Scan for the cell matching the given text and deliver its (X, Y) coordinate at center. 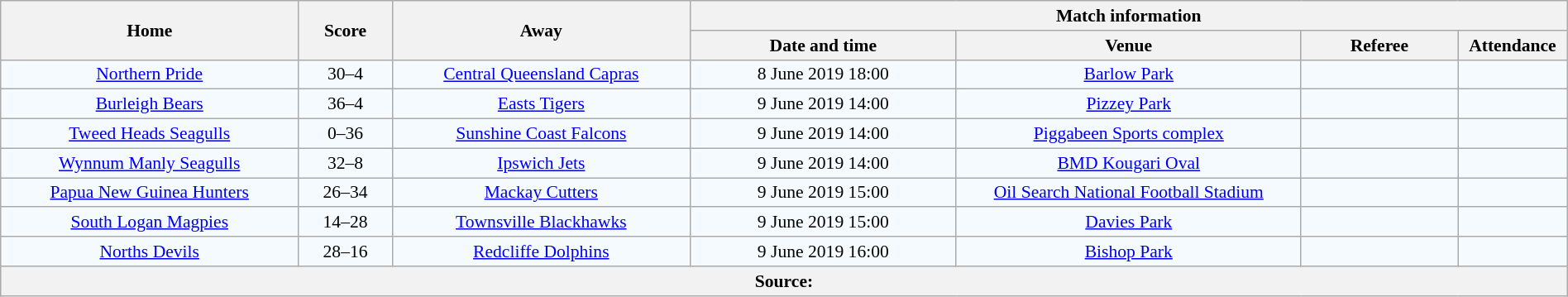
9 June 2019 16:00 (823, 251)
Davies Park (1128, 223)
Mackay Cutters (541, 193)
Match information (1128, 16)
Away (541, 30)
Barlow Park (1128, 74)
Piggabeen Sports complex (1128, 134)
Easts Tigers (541, 104)
Source: (784, 281)
36–4 (346, 104)
Townsville Blackhawks (541, 223)
Score (346, 30)
Tweed Heads Seagulls (150, 134)
Bishop Park (1128, 251)
BMD Kougari Oval (1128, 163)
Attendance (1513, 46)
14–28 (346, 223)
26–34 (346, 193)
Papua New Guinea Hunters (150, 193)
Central Queensland Capras (541, 74)
Pizzey Park (1128, 104)
28–16 (346, 251)
Ipswich Jets (541, 163)
Redcliffe Dolphins (541, 251)
Date and time (823, 46)
32–8 (346, 163)
Venue (1128, 46)
8 June 2019 18:00 (823, 74)
30–4 (346, 74)
Oil Search National Football Stadium (1128, 193)
Northern Pride (150, 74)
Wynnum Manly Seagulls (150, 163)
South Logan Magpies (150, 223)
Burleigh Bears (150, 104)
0–36 (346, 134)
Home (150, 30)
Referee (1379, 46)
Sunshine Coast Falcons (541, 134)
Norths Devils (150, 251)
